Output the [X, Y] coordinate of the center of the cell containing the given text.  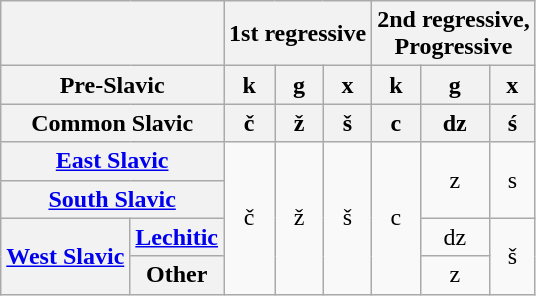
Other [177, 275]
West Slavic [66, 256]
Pre-Slavic [112, 85]
ś [512, 123]
East Slavic [112, 161]
Lechitic [177, 237]
Common Slavic [112, 123]
2nd regressive, Progressive [454, 34]
South Slavic [112, 199]
1st regressive [298, 34]
s [512, 180]
